Extract the (x, y) coordinate from the center of the cell holding the provided text.  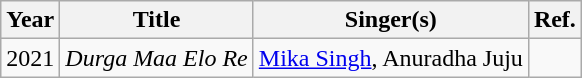
Durga Maa Elo Re (156, 58)
2021 (30, 58)
Title (156, 20)
Singer(s) (390, 20)
Ref. (554, 20)
Mika Singh, Anuradha Juju (390, 58)
Year (30, 20)
